Scan for the cell matching the given text and deliver its [X, Y] coordinate at center. 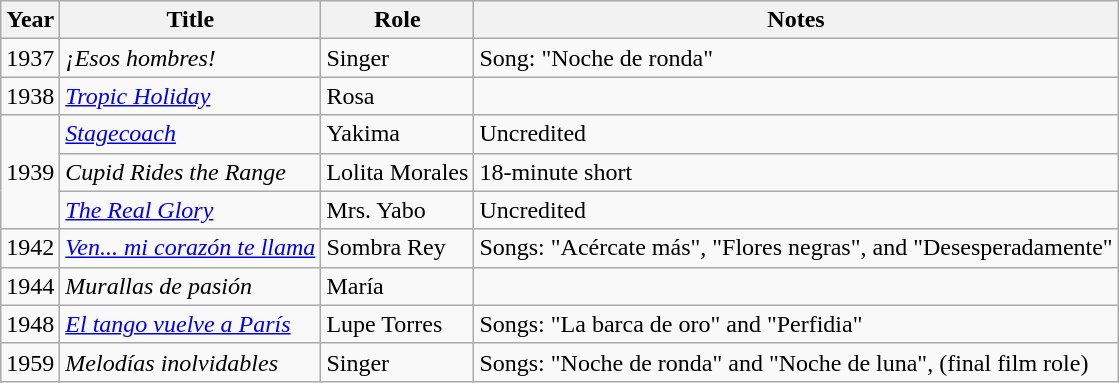
The Real Glory [190, 210]
Songs: "Acércate más", "Flores negras", and "Desesperadamente" [796, 248]
Song: "Noche de ronda" [796, 58]
Yakima [398, 134]
Year [30, 20]
Stagecoach [190, 134]
18-minute short [796, 172]
Melodías inolvidables [190, 362]
Role [398, 20]
1942 [30, 248]
1939 [30, 172]
¡Esos hombres! [190, 58]
El tango vuelve a París [190, 324]
Notes [796, 20]
Sombra Rey [398, 248]
Songs: "La barca de oro" and "Perfidia" [796, 324]
Ven... mi corazón te llama [190, 248]
1938 [30, 96]
Songs: "Noche de ronda" and "Noche de luna", (final film role) [796, 362]
Murallas de pasión [190, 286]
1944 [30, 286]
1959 [30, 362]
Lupe Torres [398, 324]
María [398, 286]
Mrs. Yabo [398, 210]
1948 [30, 324]
Title [190, 20]
Cupid Rides the Range [190, 172]
Lolita Morales [398, 172]
Rosa [398, 96]
Tropic Holiday [190, 96]
1937 [30, 58]
